Find where the given text appears and provide that cell's center as (x, y) coordinate. 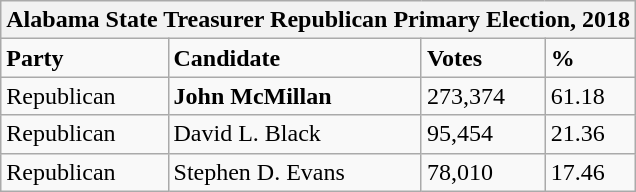
61.18 (590, 96)
Alabama State Treasurer Republican Primary Election, 2018 (318, 20)
John McMillan (294, 96)
% (590, 58)
17.46 (590, 172)
21.36 (590, 134)
273,374 (483, 96)
95,454 (483, 134)
Party (84, 58)
78,010 (483, 172)
Stephen D. Evans (294, 172)
Votes (483, 58)
Candidate (294, 58)
David L. Black (294, 134)
